Detect which cell encompasses the target text, then output its (X, Y) center coordinate. 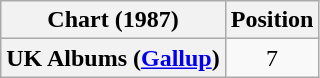
Position (272, 20)
Chart (1987) (113, 20)
UK Albums (Gallup) (113, 58)
7 (272, 58)
